Scan for the cell matching the given text and deliver its (X, Y) coordinate at center. 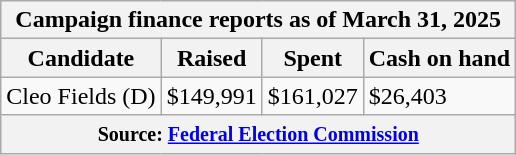
$161,027 (312, 96)
Spent (312, 58)
$26,403 (439, 96)
Cash on hand (439, 58)
Candidate (81, 58)
Cleo Fields (D) (81, 96)
$149,991 (212, 96)
Campaign finance reports as of March 31, 2025 (258, 20)
Source: Federal Election Commission (258, 134)
Raised (212, 58)
